Detect which cell encompasses the target text, then output its [x, y] center coordinate. 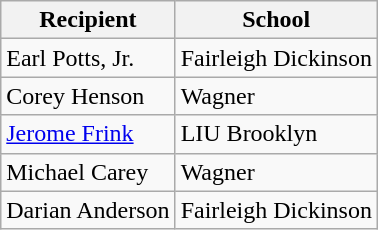
Recipient [88, 20]
Michael Carey [88, 172]
Darian Anderson [88, 210]
Earl Potts, Jr. [88, 58]
LIU Brooklyn [276, 134]
Jerome Frink [88, 134]
School [276, 20]
Corey Henson [88, 96]
